Pinpoint the cell where the given text exists, returning its (x, y) midpoint coordinate. 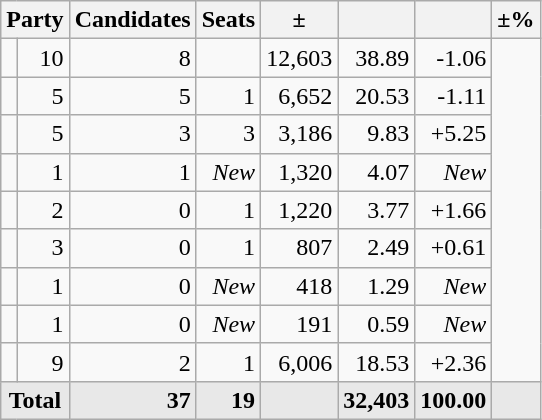
18.53 (376, 362)
6,006 (300, 362)
Total (35, 400)
-1.11 (454, 96)
12,603 (300, 58)
6,652 (300, 96)
37 (132, 400)
+1.66 (454, 210)
807 (300, 248)
0.59 (376, 324)
Seats (228, 20)
1,320 (300, 172)
Candidates (132, 20)
8 (132, 58)
10 (43, 58)
3,186 (300, 134)
19 (228, 400)
Party (35, 20)
38.89 (376, 58)
20.53 (376, 96)
+5.25 (454, 134)
+0.61 (454, 248)
32,403 (376, 400)
9 (43, 362)
4.07 (376, 172)
1,220 (300, 210)
191 (300, 324)
2.49 (376, 248)
-1.06 (454, 58)
9.83 (376, 134)
1.29 (376, 286)
+2.36 (454, 362)
±% (516, 20)
418 (300, 286)
± (300, 20)
100.00 (454, 400)
3.77 (376, 210)
